Identify which cell holds the provided text, then report its [X, Y] central coordinate. 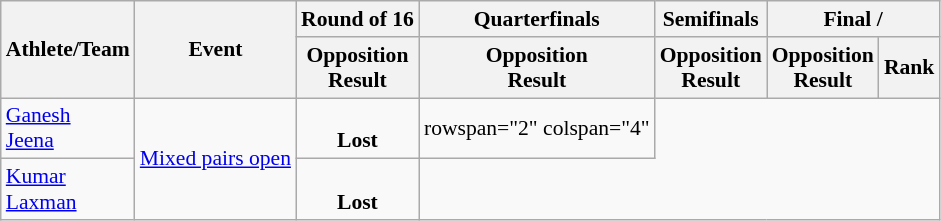
Rank [910, 68]
Kumar Laxman [68, 190]
Event [216, 50]
Quarterfinals [537, 19]
rowspan="2" colspan="4" [537, 128]
Athlete/Team [68, 50]
Round of 16 [358, 19]
Mixed pairs open [216, 159]
Semifinals [711, 19]
Ganesh Jeena [68, 128]
Final / [854, 19]
